Scan for the cell matching the given text and deliver its (X, Y) coordinate at center. 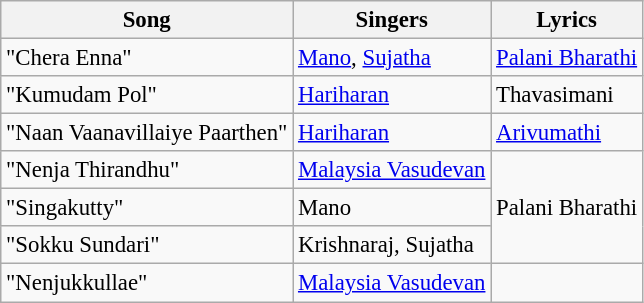
"Kumudam Pol" (147, 95)
Mano, Sujatha (392, 58)
"Nenjukkullae" (147, 283)
Thavasimani (567, 95)
"Nenja Thirandhu" (147, 170)
"Naan Vaanavillaiye Paarthen" (147, 133)
Singers (392, 20)
Lyrics (567, 20)
"Singakutty" (147, 208)
Arivumathi (567, 133)
"Sokku Sundari" (147, 245)
Song (147, 20)
Krishnaraj, Sujatha (392, 245)
Mano (392, 208)
"Chera Enna" (147, 58)
